Find where the given text appears and provide that cell's center as [X, Y] coordinate. 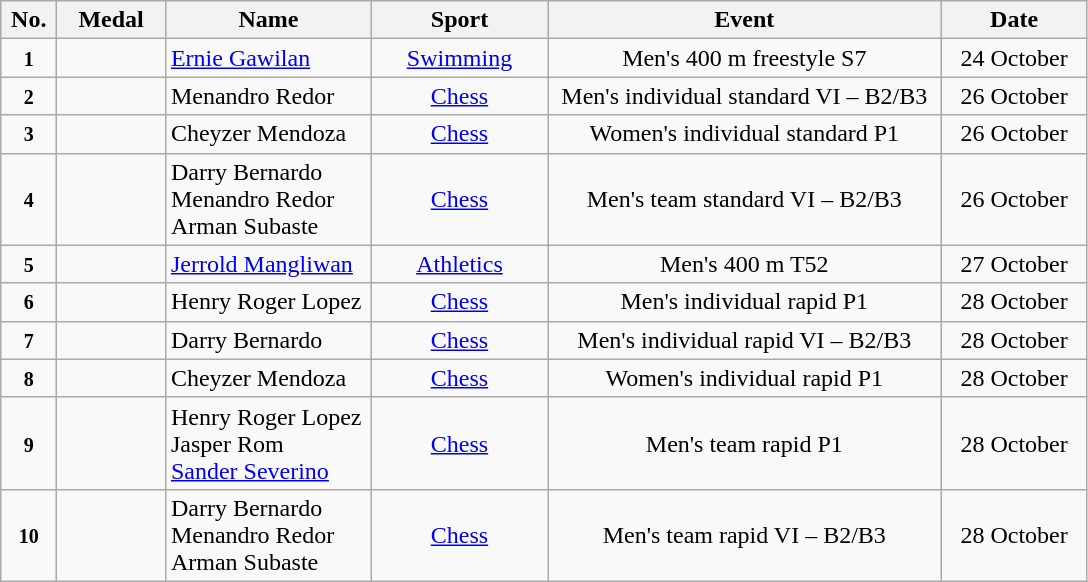
3 [29, 134]
Medal [112, 20]
Women's individual standard P1 [745, 134]
Men's team standard VI – B2/B3 [745, 199]
1 [29, 58]
Men's individual standard VI – B2/B3 [745, 96]
Sport [459, 20]
Name [268, 20]
Athletics [459, 264]
Date [1014, 20]
Swimming [459, 58]
6 [29, 302]
5 [29, 264]
Men's 400 m freestyle S7 [745, 58]
4 [29, 199]
8 [29, 378]
7 [29, 340]
Men's individual rapid P1 [745, 302]
2 [29, 96]
Men's team rapid P1 [745, 443]
Henry Roger LopezJasper RomSander Severino [268, 443]
Darry Bernardo [268, 340]
Menandro Redor [268, 96]
9 [29, 443]
Jerrold Mangliwan [268, 264]
Henry Roger Lopez [268, 302]
24 October [1014, 58]
10 [29, 535]
Ernie Gawilan [268, 58]
Men's team rapid VI – B2/B3 [745, 535]
27 October [1014, 264]
Men's 400 m T52 [745, 264]
No. [29, 20]
Event [745, 20]
Women's individual rapid P1 [745, 378]
Men's individual rapid VI – B2/B3 [745, 340]
